From the cell containing the given text, extract its center point as [X, Y] coordinate. 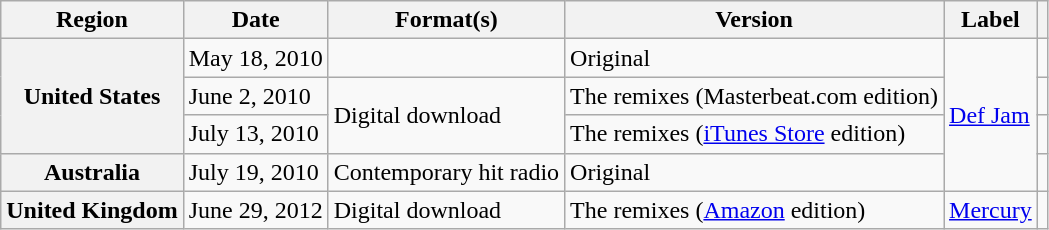
Def Jam [991, 115]
Version [754, 20]
July 13, 2010 [256, 134]
May 18, 2010 [256, 58]
The remixes (iTunes Store edition) [754, 134]
Region [92, 20]
Mercury [991, 210]
June 2, 2010 [256, 96]
The remixes (Masterbeat.com edition) [754, 96]
Contemporary hit radio [446, 172]
June 29, 2012 [256, 210]
Label [991, 20]
July 19, 2010 [256, 172]
The remixes (Amazon edition) [754, 210]
United Kingdom [92, 210]
Format(s) [446, 20]
United States [92, 96]
Australia [92, 172]
Date [256, 20]
